Detect which cell encompasses the target text, then output its (X, Y) center coordinate. 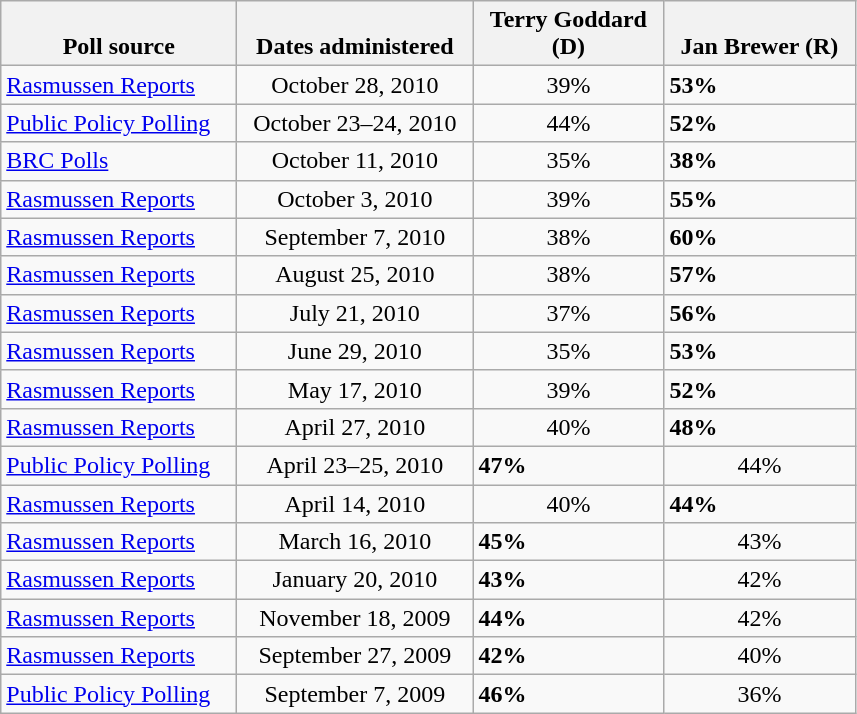
September 7, 2009 (355, 694)
36% (760, 694)
55% (760, 199)
October 3, 2010 (355, 199)
November 18, 2009 (355, 618)
April 14, 2010 (355, 503)
January 20, 2010 (355, 580)
September 27, 2009 (355, 656)
June 29, 2010 (355, 351)
48% (760, 427)
April 23–25, 2010 (355, 465)
45% (568, 542)
September 7, 2010 (355, 237)
April 27, 2010 (355, 427)
56% (760, 313)
Terry Goddard (D) (568, 34)
37% (568, 313)
October 28, 2010 (355, 85)
July 21, 2010 (355, 313)
57% (760, 275)
Dates administered (355, 34)
Jan Brewer (R) (760, 34)
60% (760, 237)
BRC Polls (119, 161)
47% (568, 465)
October 11, 2010 (355, 161)
March 16, 2010 (355, 542)
August 25, 2010 (355, 275)
Poll source (119, 34)
46% (568, 694)
October 23–24, 2010 (355, 123)
May 17, 2010 (355, 389)
